Return the (x, y) coordinate for the center point of the cell that contains the specified text.  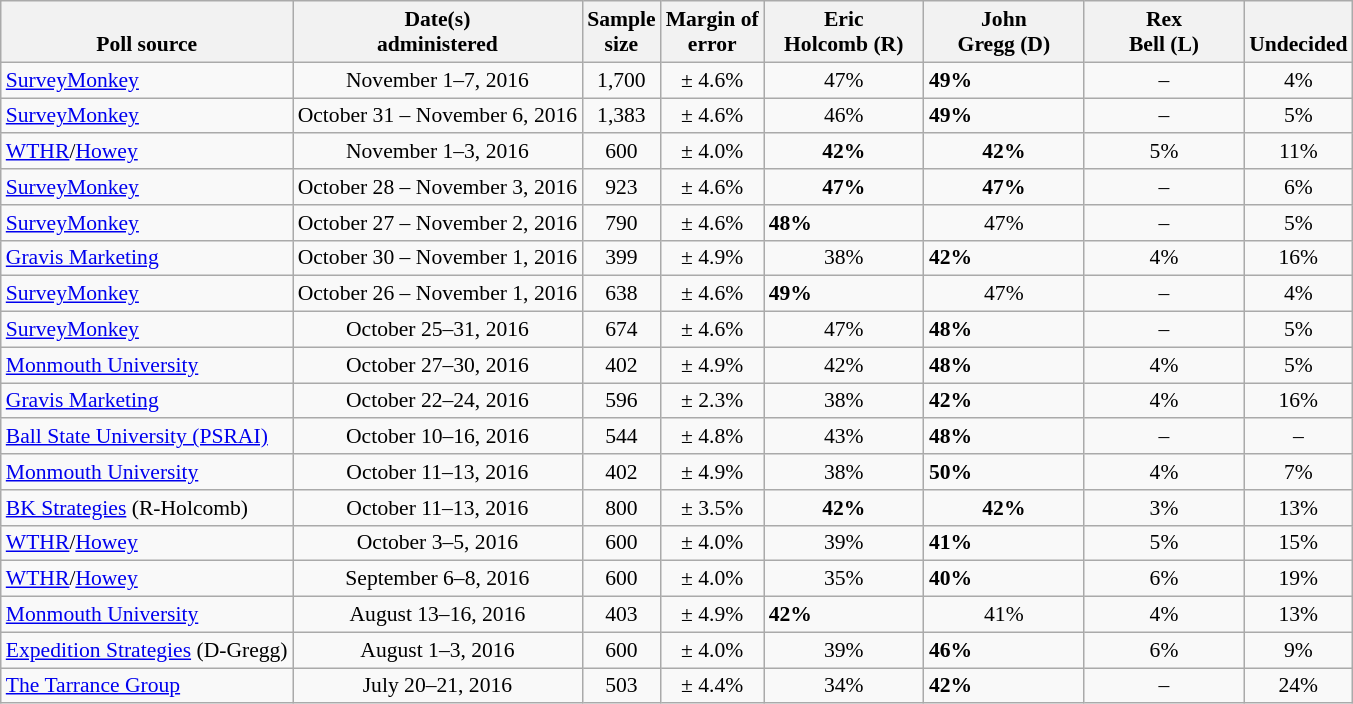
Margin oferror (712, 32)
399 (621, 258)
July 20–21, 2016 (438, 686)
± 3.5% (712, 508)
October 31 – November 6, 2016 (438, 116)
October 3–5, 2016 (438, 543)
24% (1298, 686)
August 1–3, 2016 (438, 650)
596 (621, 401)
790 (621, 223)
October 27–30, 2016 (438, 365)
40% (1004, 579)
RexBell (L) (1164, 32)
October 30 – November 1, 2016 (438, 258)
800 (621, 508)
October 27 – November 2, 2016 (438, 223)
Poll source (147, 32)
August 13–16, 2016 (438, 615)
Samplesize (621, 32)
November 1–7, 2016 (438, 80)
Expedition Strategies (D-Gregg) (147, 650)
3% (1164, 508)
± 2.3% (712, 401)
October 10–16, 2016 (438, 437)
JohnGregg (D) (1004, 32)
1,700 (621, 80)
19% (1298, 579)
638 (621, 294)
11% (1298, 152)
October 28 – November 3, 2016 (438, 187)
Date(s)administered (438, 32)
15% (1298, 543)
October 26 – November 1, 2016 (438, 294)
October 22–24, 2016 (438, 401)
BK Strategies (R-Holcomb) (147, 508)
403 (621, 615)
9% (1298, 650)
October 25–31, 2016 (438, 330)
35% (844, 579)
November 1–3, 2016 (438, 152)
674 (621, 330)
503 (621, 686)
1,383 (621, 116)
± 4.4% (712, 686)
43% (844, 437)
923 (621, 187)
± 4.8% (712, 437)
34% (844, 686)
7% (1298, 472)
Ball State University (PSRAI) (147, 437)
The Tarrance Group (147, 686)
544 (621, 437)
Undecided (1298, 32)
50% (1004, 472)
September 6–8, 2016 (438, 579)
EricHolcomb (R) (844, 32)
